Pinpoint the cell where the given text exists, returning its [X, Y] midpoint coordinate. 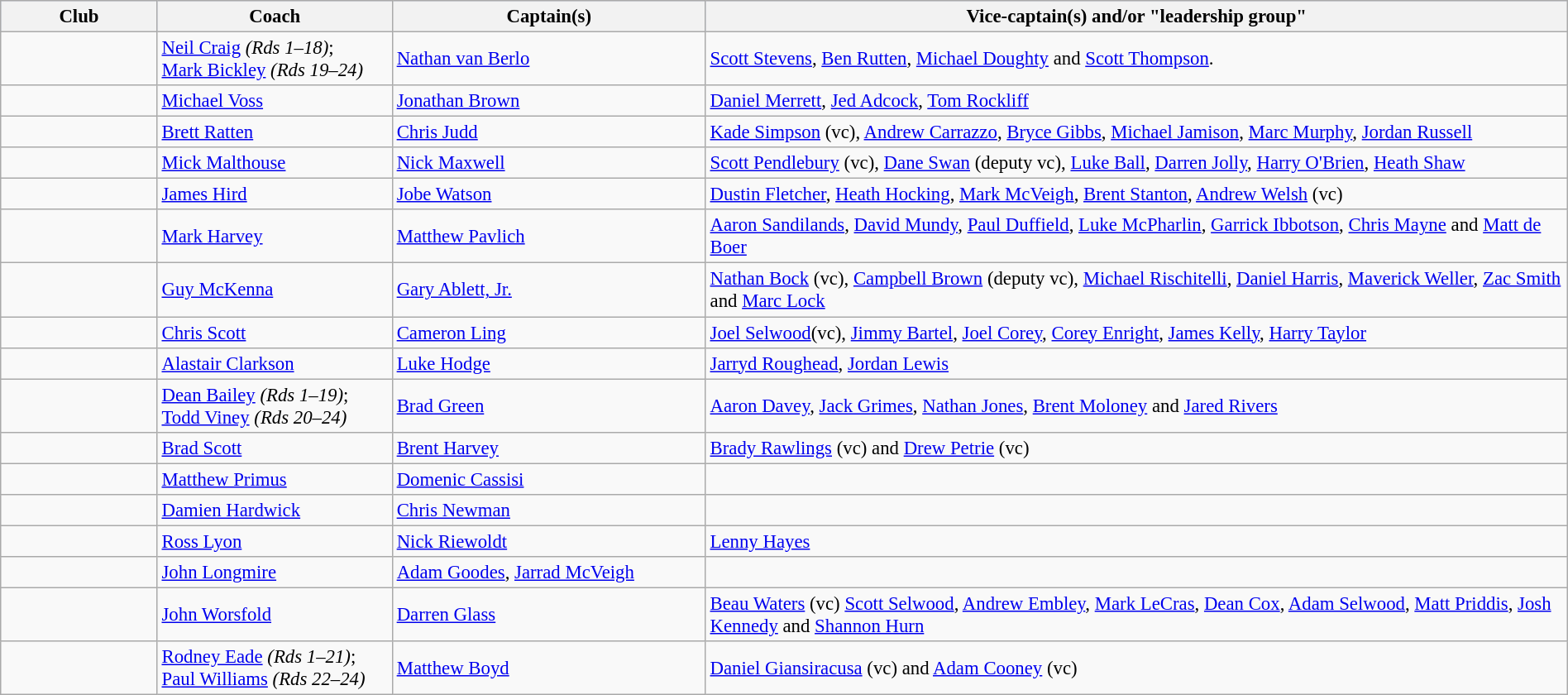
Jobe Watson [549, 194]
Club [79, 17]
Luke Hodge [549, 363]
Nathan van Berlo [549, 60]
Matthew Boyd [549, 669]
Beau Waters (vc) Scott Selwood, Andrew Embley, Mark LeCras, Dean Cox, Adam Selwood, Matt Priddis, Josh Kennedy and Shannon Hurn [1136, 614]
Cameron Ling [549, 333]
Adam Goodes, Jarrad McVeigh [549, 573]
James Hird [275, 194]
Alastair Clarkson [275, 363]
Michael Voss [275, 101]
Jarryd Roughead, Jordan Lewis [1136, 363]
Brad Scott [275, 448]
Nick Maxwell [549, 163]
Dustin Fletcher, Heath Hocking, Mark McVeigh, Brent Stanton, Andrew Welsh (vc) [1136, 194]
John Longmire [275, 573]
Coach [275, 17]
Matthew Primus [275, 479]
Aaron Sandilands, David Mundy, Paul Duffield, Luke McPharlin, Garrick Ibbotson, Chris Mayne and Matt de Boer [1136, 237]
Brent Harvey [549, 448]
Damien Hardwick [275, 510]
Matthew Pavlich [549, 237]
Ross Lyon [275, 541]
Rodney Eade (Rds 1–21);Paul Williams (Rds 22–24) [275, 669]
Brady Rawlings (vc) and Drew Petrie (vc) [1136, 448]
Neil Craig (Rds 1–18);Mark Bickley (Rds 19–24) [275, 60]
Joel Selwood(vc), Jimmy Bartel, Joel Corey, Corey Enright, James Kelly, Harry Taylor [1136, 333]
Brett Ratten [275, 132]
Aaron Davey, Jack Grimes, Nathan Jones, Brent Moloney and Jared Rivers [1136, 405]
Nick Riewoldt [549, 541]
Domenic Cassisi [549, 479]
Chris Judd [549, 132]
Scott Pendlebury (vc), Dane Swan (deputy vc), Luke Ball, Darren Jolly, Harry O'Brien, Heath Shaw [1136, 163]
Vice-captain(s) and/or "leadership group" [1136, 17]
Lenny Hayes [1136, 541]
Captain(s) [549, 17]
Darren Glass [549, 614]
Chris Scott [275, 333]
Guy McKenna [275, 290]
Kade Simpson (vc), Andrew Carrazzo, Bryce Gibbs, Michael Jamison, Marc Murphy, Jordan Russell [1136, 132]
Jonathan Brown [549, 101]
Mick Malthouse [275, 163]
Scott Stevens, Ben Rutten, Michael Doughty and Scott Thompson. [1136, 60]
Daniel Merrett, Jed Adcock, Tom Rockliff [1136, 101]
John Worsfold [275, 614]
Mark Harvey [275, 237]
Gary Ablett, Jr. [549, 290]
Dean Bailey (Rds 1–19);Todd Viney (Rds 20–24) [275, 405]
Daniel Giansiracusa (vc) and Adam Cooney (vc) [1136, 669]
Chris Newman [549, 510]
Nathan Bock (vc), Campbell Brown (deputy vc), Michael Rischitelli, Daniel Harris, Maverick Weller, Zac Smith and Marc Lock [1136, 290]
Brad Green [549, 405]
